Search for the cell housing the specified text and yield its [x, y] center coordinate. 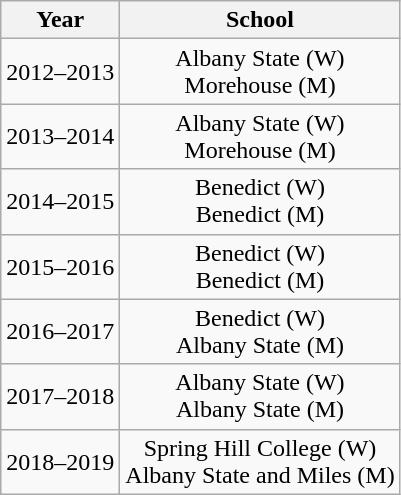
2013–2014 [60, 136]
2014–2015 [60, 202]
2012–2013 [60, 72]
Year [60, 20]
Albany State (W)Albany State (M) [260, 396]
Spring Hill College (W)Albany State and Miles (M) [260, 462]
2016–2017 [60, 332]
Benedict (W)Albany State (M) [260, 332]
2015–2016 [60, 266]
School [260, 20]
2018–2019 [60, 462]
2017–2018 [60, 396]
